Return (X, Y) of the center of cell containing provided text 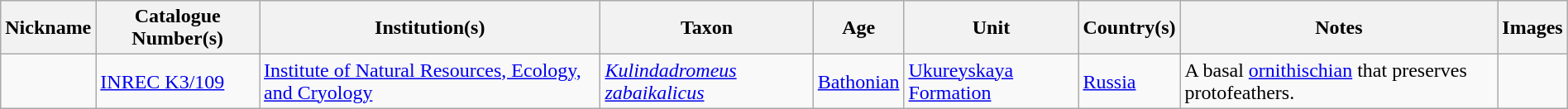
Country(s) (1130, 28)
Nickname (48, 28)
Images (1532, 28)
Bathonian (858, 81)
Notes (1339, 28)
Institute of Natural Resources, Ecology, and Cryology (430, 81)
A basal ornithischian that preserves protofeathers. (1339, 81)
Institution(s) (430, 28)
Ukureyskaya Formation (991, 81)
Kulindadromeus zabaikalicus (706, 81)
Taxon (706, 28)
INREC K3/109 (178, 81)
Russia (1130, 81)
Age (858, 28)
Unit (991, 28)
Catalogue Number(s) (178, 28)
